Find where the given text appears and provide that cell's center as [x, y] coordinate. 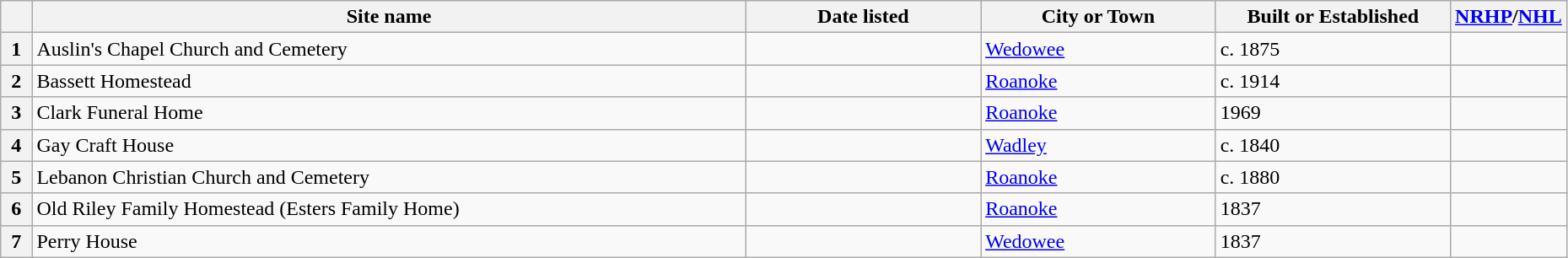
1 [17, 49]
5 [17, 177]
Built or Established [1333, 17]
2 [17, 81]
c. 1880 [1333, 177]
7 [17, 241]
1969 [1333, 113]
c. 1914 [1333, 81]
Auslin's Chapel Church and Cemetery [389, 49]
Clark Funeral Home [389, 113]
3 [17, 113]
c. 1875 [1333, 49]
Perry House [389, 241]
Old Riley Family Homestead (Esters Family Home) [389, 209]
Site name [389, 17]
Wadley [1098, 145]
City or Town [1098, 17]
6 [17, 209]
Date listed [863, 17]
Bassett Homestead [389, 81]
NRHP/NHL [1509, 17]
Gay Craft House [389, 145]
c. 1840 [1333, 145]
4 [17, 145]
Lebanon Christian Church and Cemetery [389, 177]
